Search for the cell housing the specified text and yield its [X, Y] center coordinate. 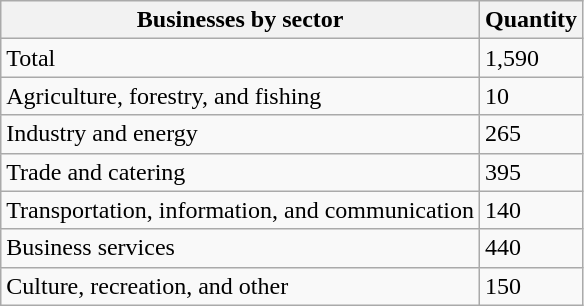
1,590 [532, 58]
Businesses by sector [240, 20]
150 [532, 286]
140 [532, 210]
395 [532, 172]
Transportation, information, and communication [240, 210]
Trade and catering [240, 172]
Industry and energy [240, 134]
Business services [240, 248]
265 [532, 134]
Agriculture, forestry, and fishing [240, 96]
10 [532, 96]
Quantity [532, 20]
Total [240, 58]
440 [532, 248]
Culture, recreation, and other [240, 286]
